Find where the given text appears and provide that cell's center as (x, y) coordinate. 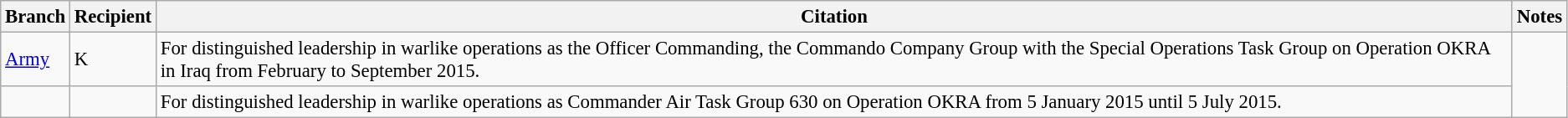
Notes (1540, 17)
Army (35, 60)
Branch (35, 17)
For distinguished leadership in warlike operations as Commander Air Task Group 630 on Operation OKRA from 5 January 2015 until 5 July 2015. (833, 102)
K (114, 60)
Citation (833, 17)
Recipient (114, 17)
